Return (x, y) of the center of cell containing provided text 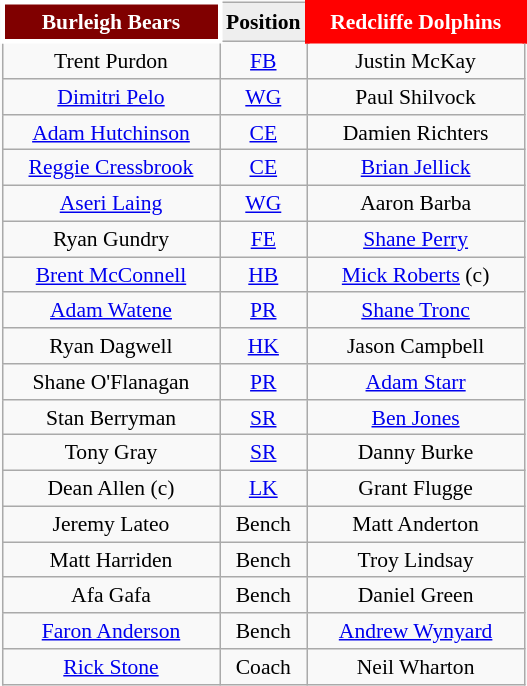
FE (264, 239)
Ben Jones (416, 417)
Stan Berryman (110, 417)
Daniel Green (416, 595)
Rick Stone (110, 667)
Mick Roberts (c) (416, 275)
Position (264, 22)
Tony Gray (110, 453)
Shane Tronc (416, 310)
Burleigh Bears (110, 22)
Aaron Barba (416, 203)
HK (264, 346)
Paul Shilvock (416, 97)
Danny Burke (416, 453)
HB (264, 275)
Jeremy Lateo (110, 524)
Coach (264, 667)
Faron Anderson (110, 631)
Adam Starr (416, 382)
Damien Richters (416, 132)
Shane Perry (416, 239)
Trent Purdon (110, 60)
Dean Allen (c) (110, 488)
Brian Jellick (416, 168)
Adam Hutchinson (110, 132)
Andrew Wynyard (416, 631)
Matt Harriden (110, 560)
Matt Anderton (416, 524)
Neil Wharton (416, 667)
Redcliffe Dolphins (416, 22)
Brent McConnell (110, 275)
FB (264, 60)
Grant Flugge (416, 488)
Adam Watene (110, 310)
Jason Campbell (416, 346)
Dimitri Pelo (110, 97)
Reggie Cressbrook (110, 168)
Ryan Dagwell (110, 346)
Shane O'Flanagan (110, 382)
Afa Gafa (110, 595)
Aseri Laing (110, 203)
Troy Lindsay (416, 560)
Ryan Gundry (110, 239)
LK (264, 488)
Justin McKay (416, 60)
